Determine the (X, Y) coordinate at the center of the cell enclosing the given text.  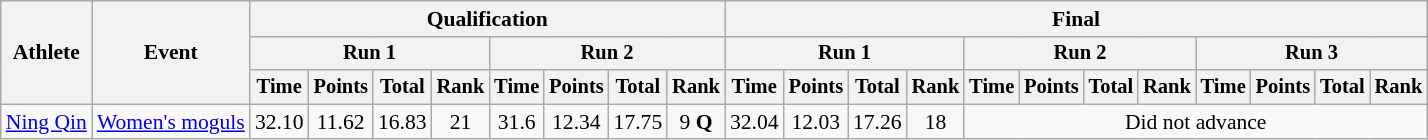
12.03 (816, 122)
Athlete (46, 52)
11.62 (341, 122)
Run 3 (1312, 54)
31.6 (516, 122)
32.10 (280, 122)
Did not advance (1196, 122)
18 (936, 122)
21 (461, 122)
17.75 (638, 122)
32.04 (754, 122)
Qualification (488, 19)
16.83 (402, 122)
9 Q (696, 122)
Final (1076, 19)
Event (171, 52)
17.26 (878, 122)
Women's moguls (171, 122)
Ning Qin (46, 122)
12.34 (576, 122)
